Pinpoint the cell where the given text exists, returning its [X, Y] midpoint coordinate. 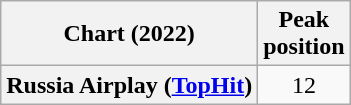
Peakposition [304, 34]
12 [304, 85]
Russia Airplay (TopHit) [130, 85]
Chart (2022) [130, 34]
